Identify which cell holds the provided text, then report its (x, y) central coordinate. 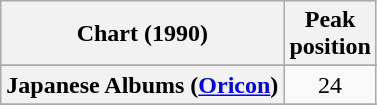
Peakposition (330, 34)
Chart (1990) (142, 34)
24 (330, 85)
Japanese Albums (Oricon) (142, 85)
